Find where the given text appears and provide that cell's center as [x, y] coordinate. 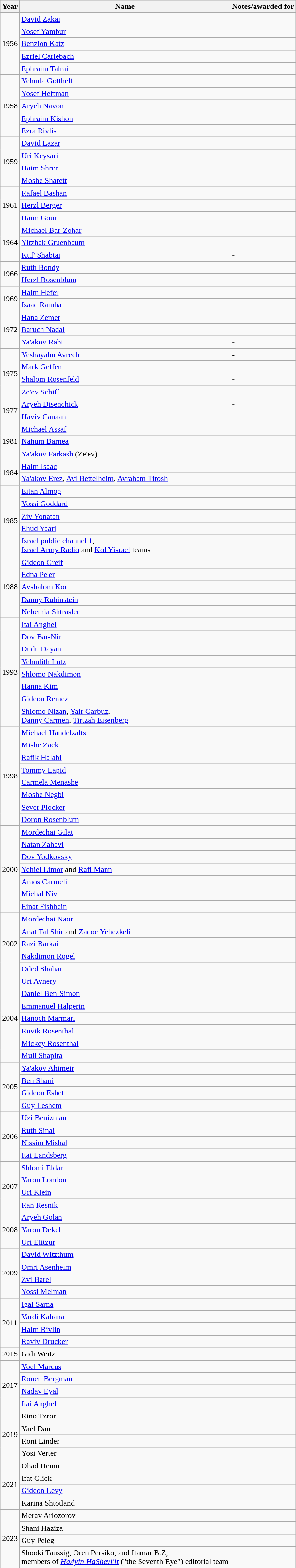
Ran Resnik [125, 1205]
Haim Shrer [125, 168]
Yosi Verter [125, 1453]
Haim Gouri [125, 218]
Ya'akov Ahimeir [125, 1068]
Muli Shapira [125, 1056]
1964 [10, 243]
Mickey Rosenthal [125, 1043]
2008 [10, 1230]
Ifat Glick [125, 1478]
Hanoch Marmari [125, 1018]
Omri Asenheim [125, 1267]
Ehud Yaari [125, 528]
Ephraim Kishon [125, 118]
Nakdimon Rogel [125, 956]
Tommy Lapid [125, 770]
Mordechai Naor [125, 919]
Yoel Marcus [125, 1367]
Ezriel Carlebach [125, 56]
Shlomi Eldar [125, 1167]
Michael Bar-Zohar [125, 230]
2021 [10, 1484]
Ohad Hemo [125, 1466]
2007 [10, 1186]
1959 [10, 162]
David Witzthum [125, 1255]
Benzion Katz [125, 44]
Mordechai Gilat [125, 832]
Razi Barkai [125, 944]
Herzl Rosenblum [125, 280]
Hana Zemer [125, 317]
1966 [10, 274]
Guy Leshem [125, 1105]
Igal Sarna [125, 1304]
2002 [10, 944]
Moshe Sharett [125, 181]
1977 [10, 410]
Yehudith Lutz [125, 662]
1956 [10, 44]
1998 [10, 776]
Ziv Yonatan [125, 516]
1972 [10, 329]
Rafael Bashan [125, 193]
Yossi Goddard [125, 504]
Aryeh Disenchick [125, 404]
2004 [10, 1018]
Avshalom Kor [125, 587]
1969 [10, 298]
Daniel Ben-Simon [125, 994]
Kuf' Shabtai [125, 255]
Carmela Menashe [125, 782]
Ephraim Talmi [125, 69]
Notes/awarded for [263, 7]
Michael Assaf [125, 429]
Eitan Almog [125, 491]
Emmanuel Halperin [125, 1006]
Shlomo Nizan, Yair Garbuz,Danny Carmen, Tirtzah Eisenberg [125, 716]
2006 [10, 1136]
Rafik Halabi [125, 757]
Shani Haziza [125, 1528]
Ze'ev Schiff [125, 392]
Guy Peleg [125, 1540]
Shlomo Nakdimon [125, 674]
Dov Bar-Nir [125, 637]
2009 [10, 1273]
2023 [10, 1539]
Michal Niv [125, 894]
Yossi Melman [125, 1292]
Israel public channel 1,Israel Army Radio and Kol Yisrael teams [125, 545]
Yehuda Gotthelf [125, 81]
Roni Linder [125, 1441]
Shalom Rosenfeld [125, 379]
Gideon Eshet [125, 1093]
Baruch Nadal [125, 329]
Natan Zahavi [125, 844]
Gideon Remez [125, 699]
Dudu Dayan [125, 649]
Haim Hefer [125, 292]
Amos Carmeli [125, 882]
Vardi Kahana [125, 1317]
Danny Rubinstein [125, 600]
Yaron London [125, 1180]
Yehiel Limor and Rafi Mann [125, 869]
Ronen Bergman [125, 1379]
Ya'akov Erez, Avi Bettelheim, Avraham Tirosh [125, 479]
Ruth Sinai [125, 1130]
Uri Klein [125, 1192]
1988 [10, 587]
Haim Rivlin [125, 1329]
Zvi Barel [125, 1279]
Uri Avnery [125, 981]
Herzl Berger [125, 205]
Gideon Levy [125, 1491]
Nadav Eyal [125, 1391]
Einat Fishbein [125, 906]
1981 [10, 441]
1985 [10, 520]
Itai Landsberg [125, 1155]
Yeshayahu Avrech [125, 354]
Mishe Zack [125, 745]
Ruvik Rosenthal [125, 1031]
Ben Shani [125, 1080]
Rino Tzror [125, 1416]
Uzi Benizman [125, 1118]
Hanna Kim [125, 686]
Yosef Heftman [125, 93]
Ezra Rivlis [125, 131]
Aryeh Golan [125, 1217]
Nissim Mishal [125, 1143]
Sever Plocker [125, 807]
Yosef Yambur [125, 31]
Aryeh Navon [125, 106]
Yael Dan [125, 1429]
1984 [10, 472]
Oded Shahar [125, 969]
Shooki Taussig, Oren Persiko, and Itamar B.Z,members of HaAyin HaShevi'it ("the Seventh Eye") editorial team [125, 1557]
Doron Rosenblum [125, 820]
1958 [10, 106]
Dov Yodkovsky [125, 857]
David Lazar [125, 143]
David Zakai [125, 19]
Merav Arlozorov [125, 1515]
2000 [10, 869]
Ya'akov Farkash (Ze'ev) [125, 454]
Moshe Negbi [125, 795]
2011 [10, 1323]
1961 [10, 205]
Karina Shtotland [125, 1503]
Ya'akov Rabi [125, 342]
2015 [10, 1354]
Michael Handelzalts [125, 732]
Edna Pe'er [125, 575]
2019 [10, 1435]
Gidi Weitz [125, 1354]
Haviv Canaan [125, 417]
Haim Isaac [125, 466]
Uri Keysari [125, 156]
2005 [10, 1087]
1993 [10, 672]
Name [125, 7]
Ruth Bondy [125, 267]
Raviv Drucker [125, 1341]
Uri Elitzur [125, 1242]
Yitzhak Gruenbaum [125, 243]
Gideon Greif [125, 562]
Year [10, 7]
Anat Tal Shir and Zadoc Yehezkeli [125, 931]
1975 [10, 373]
Nehemia Shtrasler [125, 612]
Isaac Ramba [125, 305]
Yaron Dekel [125, 1230]
2017 [10, 1385]
Mark Geffen [125, 367]
Nahum Barnea [125, 441]
